Provide the [x, y] coordinate of the cell's center where the given text is located.  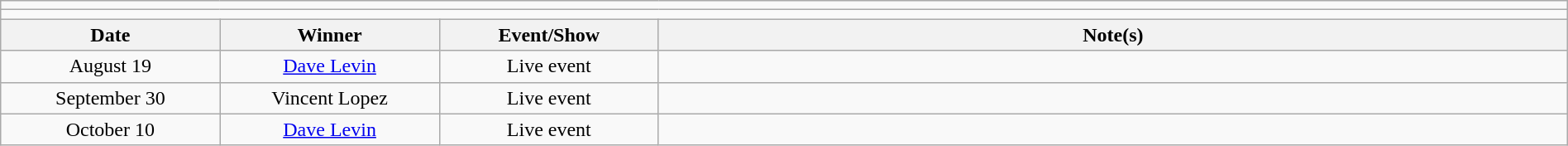
August 19 [111, 66]
Event/Show [549, 35]
Note(s) [1113, 35]
October 10 [111, 129]
Winner [329, 35]
Vincent Lopez [329, 98]
September 30 [111, 98]
Date [111, 35]
